Pinpoint the cell where the given text exists, returning its [x, y] midpoint coordinate. 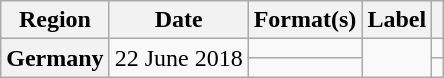
Germany [55, 58]
Label [397, 20]
Format(s) [305, 20]
22 June 2018 [178, 58]
Region [55, 20]
Date [178, 20]
